Return [X, Y] of the center of cell containing provided text 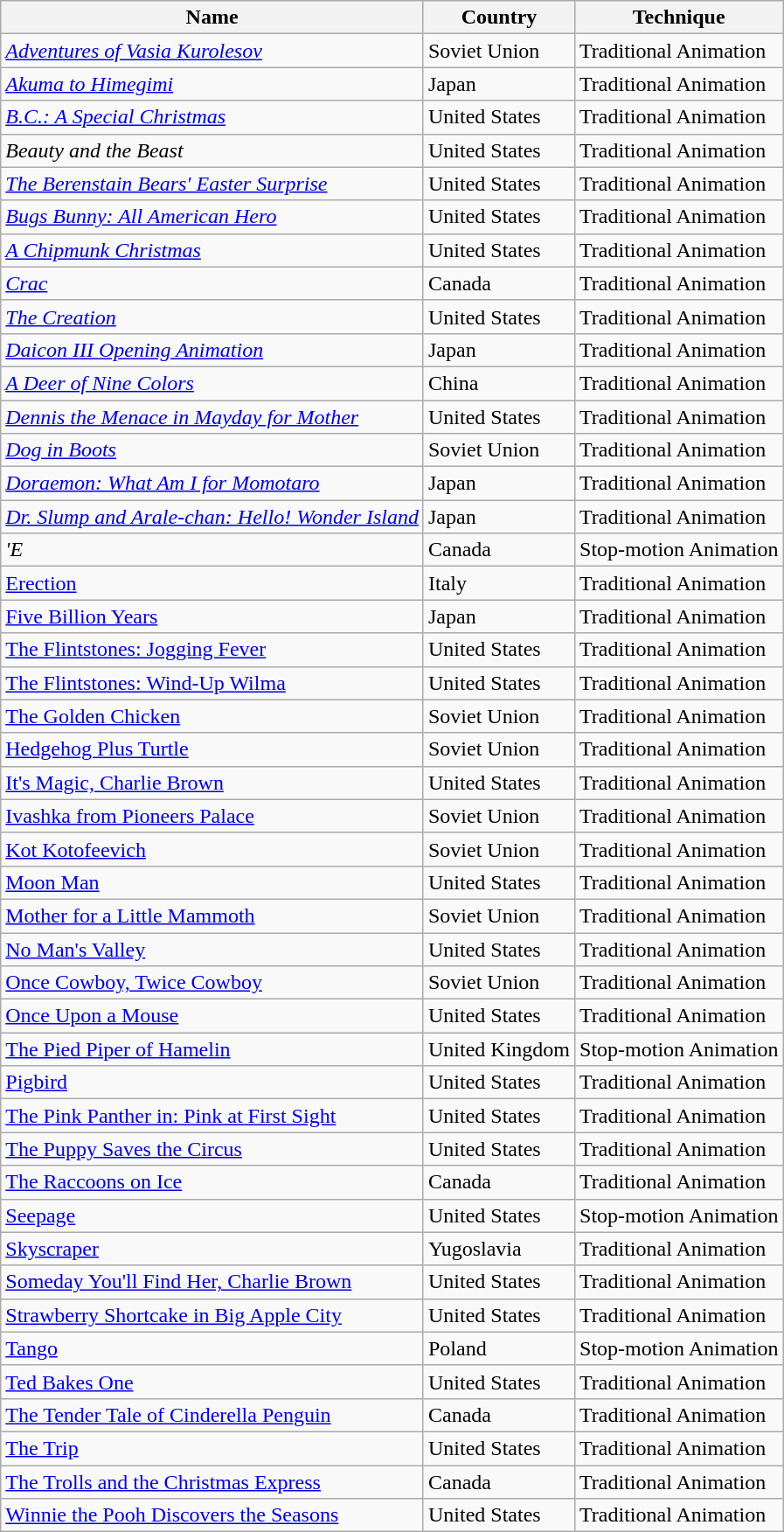
B.C.: A Special Christmas [212, 117]
Kot Kotofeevich [212, 849]
'E [212, 550]
Skyscraper [212, 1249]
Daicon III Opening Animation [212, 350]
Crac [212, 283]
Dr. Slump and Arale-chan: Hello! Wonder Island [212, 517]
Ivashka from Pioneers Palace [212, 816]
Poland [498, 1348]
Akuma to Himegimi [212, 84]
It's Magic, Charlie Brown [212, 783]
Ted Bakes One [212, 1382]
Seepage [212, 1215]
Pigbird [212, 1083]
Winnie the Pooh Discovers the Seasons [212, 1515]
Yugoslavia [498, 1249]
A Deer of Nine Colors [212, 383]
Beauty and the Beast [212, 150]
United Kingdom [498, 1049]
Name [212, 17]
Strawberry Shortcake in Big Apple City [212, 1315]
No Man's Valley [212, 949]
Mother for a Little Mammoth [212, 916]
The Trip [212, 1448]
The Golden Chicken [212, 716]
Someday You'll Find Her, Charlie Brown [212, 1282]
The Puppy Saves the Circus [212, 1149]
The Berenstain Bears' Easter Surprise [212, 184]
Erection [212, 583]
Technique [679, 17]
Once Cowboy, Twice Cowboy [212, 983]
A Chipmunk Christmas [212, 250]
Adventures of Vasia Kurolesov [212, 51]
Hedgehog Plus Turtle [212, 749]
Bugs Bunny: All American Hero [212, 217]
The Flintstones: Wind-Up Wilma [212, 683]
Tango [212, 1348]
The Raccoons on Ice [212, 1182]
Italy [498, 583]
Five Billion Years [212, 616]
The Tender Tale of Cinderella Penguin [212, 1415]
Moon Man [212, 882]
Country [498, 17]
The Pink Panther in: Pink at First Sight [212, 1116]
The Flintstones: Jogging Fever [212, 650]
Dennis the Menace in Mayday for Mother [212, 417]
The Trolls and the Christmas Express [212, 1482]
The Creation [212, 317]
Doraemon: What Am I for Momotaro [212, 484]
Once Upon a Mouse [212, 1016]
China [498, 383]
Dog in Boots [212, 450]
The Pied Piper of Hamelin [212, 1049]
